Locate the cell with the specified text and output its [x, y] center coordinate. 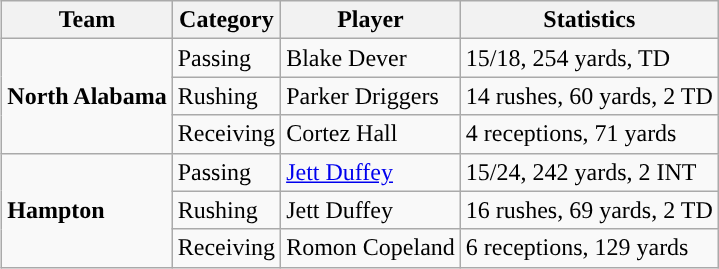
15/24, 242 yards, 2 INT [589, 172]
Romon Copeland [371, 248]
Parker Driggers [371, 96]
15/18, 254 yards, TD [589, 58]
Category [226, 20]
6 receptions, 129 yards [589, 248]
Blake Dever [371, 58]
North Alabama [87, 96]
Statistics [589, 20]
Cortez Hall [371, 134]
Team [87, 20]
4 receptions, 71 yards [589, 134]
14 rushes, 60 yards, 2 TD [589, 96]
Hampton [87, 210]
Player [371, 20]
16 rushes, 69 yards, 2 TD [589, 210]
